Scan for the cell matching the given text and deliver its (x, y) coordinate at center. 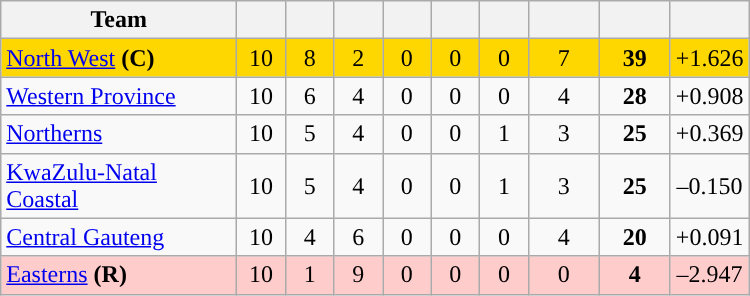
Central Gauteng (119, 237)
8 (310, 58)
–0.150 (710, 186)
+0.369 (710, 134)
+0.908 (710, 96)
+1.626 (710, 58)
28 (634, 96)
2 (358, 58)
+0.091 (710, 237)
39 (634, 58)
7 (564, 58)
9 (358, 275)
Northerns (119, 134)
North West (C) (119, 58)
Team (119, 20)
Western Province (119, 96)
20 (634, 237)
–2.947 (710, 275)
KwaZulu-Natal Coastal (119, 186)
Easterns (R) (119, 275)
